Provide the [x, y] coordinate of the cell's center where the given text is located.  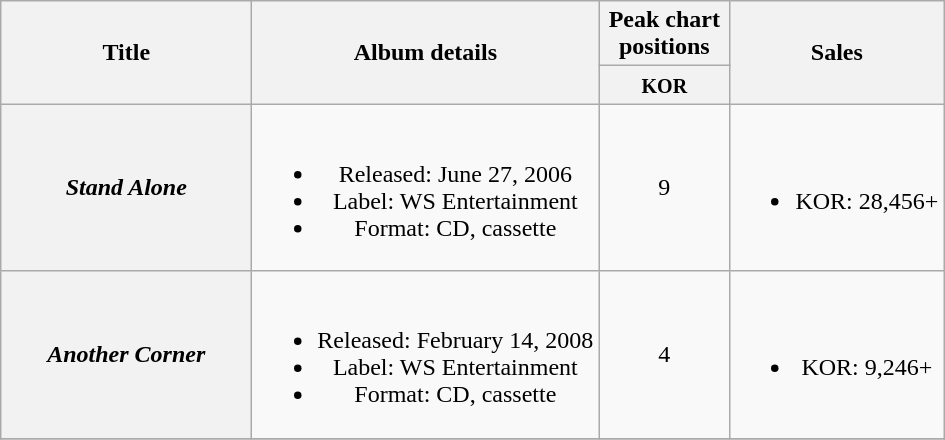
KOR: 28,456+ [837, 188]
Another Corner [126, 354]
Title [126, 52]
9 [664, 188]
Album details [426, 52]
4 [664, 354]
Stand Alone [126, 188]
KOR: 9,246+ [837, 354]
KOR [664, 85]
Released: February 14, 2008Label: WS EntertainmentFormat: CD, cassette [426, 354]
Released: June 27, 2006Label: WS EntertainmentFormat: CD, cassette [426, 188]
Peak chart positions [664, 34]
Sales [837, 52]
